Provide the (x, y) coordinate of the cell's center where the given text is located.  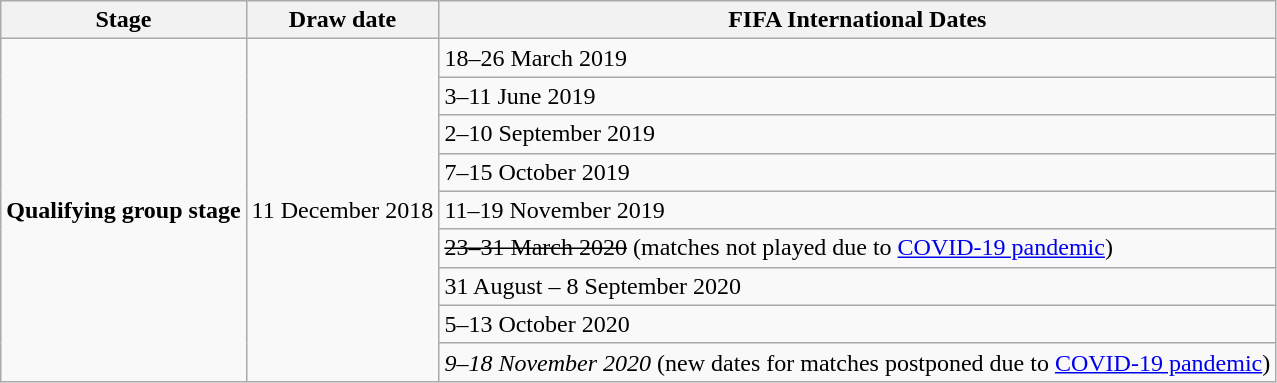
7–15 October 2019 (858, 172)
11–19 November 2019 (858, 210)
11 December 2018 (342, 210)
Stage (124, 20)
23–31 March 2020 (matches not played due to COVID-19 pandemic) (858, 248)
31 August – 8 September 2020 (858, 286)
FIFA International Dates (858, 20)
18–26 March 2019 (858, 58)
2–10 September 2019 (858, 134)
Qualifying group stage (124, 210)
3–11 June 2019 (858, 96)
9–18 November 2020 (new dates for matches postponed due to COVID-19 pandemic) (858, 362)
Draw date (342, 20)
5–13 October 2020 (858, 324)
